Return (X, Y) of the center of cell containing provided text 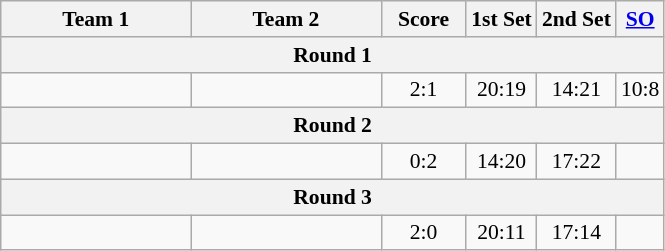
Round 1 (333, 55)
20:11 (502, 233)
Round 2 (333, 126)
20:19 (502, 90)
SO (640, 19)
10:8 (640, 90)
17:14 (576, 233)
0:2 (424, 162)
Score (424, 19)
14:20 (502, 162)
2nd Set (576, 19)
14:21 (576, 90)
Round 3 (333, 197)
Team 1 (96, 19)
17:22 (576, 162)
Team 2 (286, 19)
2:1 (424, 90)
2:0 (424, 233)
1st Set (502, 19)
